Locate the cell with the specified text and output its (x, y) center coordinate. 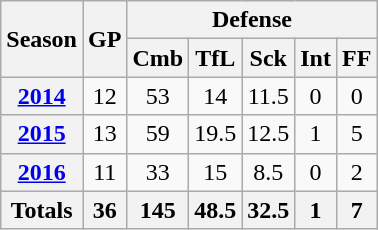
19.5 (216, 134)
14 (216, 96)
15 (216, 172)
Sck (268, 58)
12.5 (268, 134)
13 (104, 134)
12 (104, 96)
2015 (42, 134)
2 (356, 172)
5 (356, 134)
7 (356, 210)
2014 (42, 96)
48.5 (216, 210)
32.5 (268, 210)
TfL (216, 58)
33 (158, 172)
59 (158, 134)
Int (316, 58)
53 (158, 96)
Defense (252, 20)
11.5 (268, 96)
GP (104, 39)
Cmb (158, 58)
2016 (42, 172)
36 (104, 210)
11 (104, 172)
Season (42, 39)
145 (158, 210)
8.5 (268, 172)
Totals (42, 210)
FF (356, 58)
